Find where the given text appears and provide that cell's center as [x, y] coordinate. 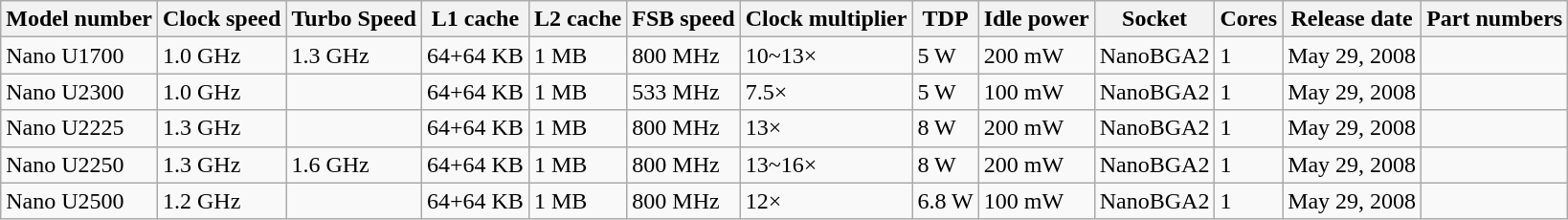
Release date [1352, 19]
1.6 GHz [354, 165]
L2 cache [577, 19]
1.2 GHz [221, 201]
Nano U2500 [79, 201]
Nano U2250 [79, 165]
13~16× [826, 165]
L1 cache [475, 19]
533 MHz [683, 92]
10~13× [826, 55]
12× [826, 201]
Nano U2300 [79, 92]
Nano U1700 [79, 55]
Socket [1154, 19]
6.8 W [946, 201]
13× [826, 128]
Clock multiplier [826, 19]
Cores [1248, 19]
Turbo Speed [354, 19]
Nano U2225 [79, 128]
FSB speed [683, 19]
7.5× [826, 92]
Part numbers [1495, 19]
Model number [79, 19]
Idle power [1036, 19]
Clock speed [221, 19]
TDP [946, 19]
